Identify which cell holds the provided text, then report its [X, Y] central coordinate. 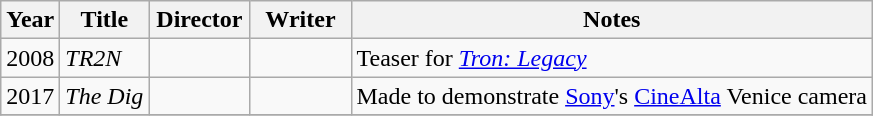
TR2N [104, 58]
Teaser for Tron: Legacy [612, 58]
Writer [300, 20]
Director [200, 20]
Title [104, 20]
The Dig [104, 96]
Year [30, 20]
Made to demonstrate Sony's CineAlta Venice camera [612, 96]
2017 [30, 96]
2008 [30, 58]
Notes [612, 20]
